Determine the [x, y] coordinate at the center of the cell enclosing the given text.  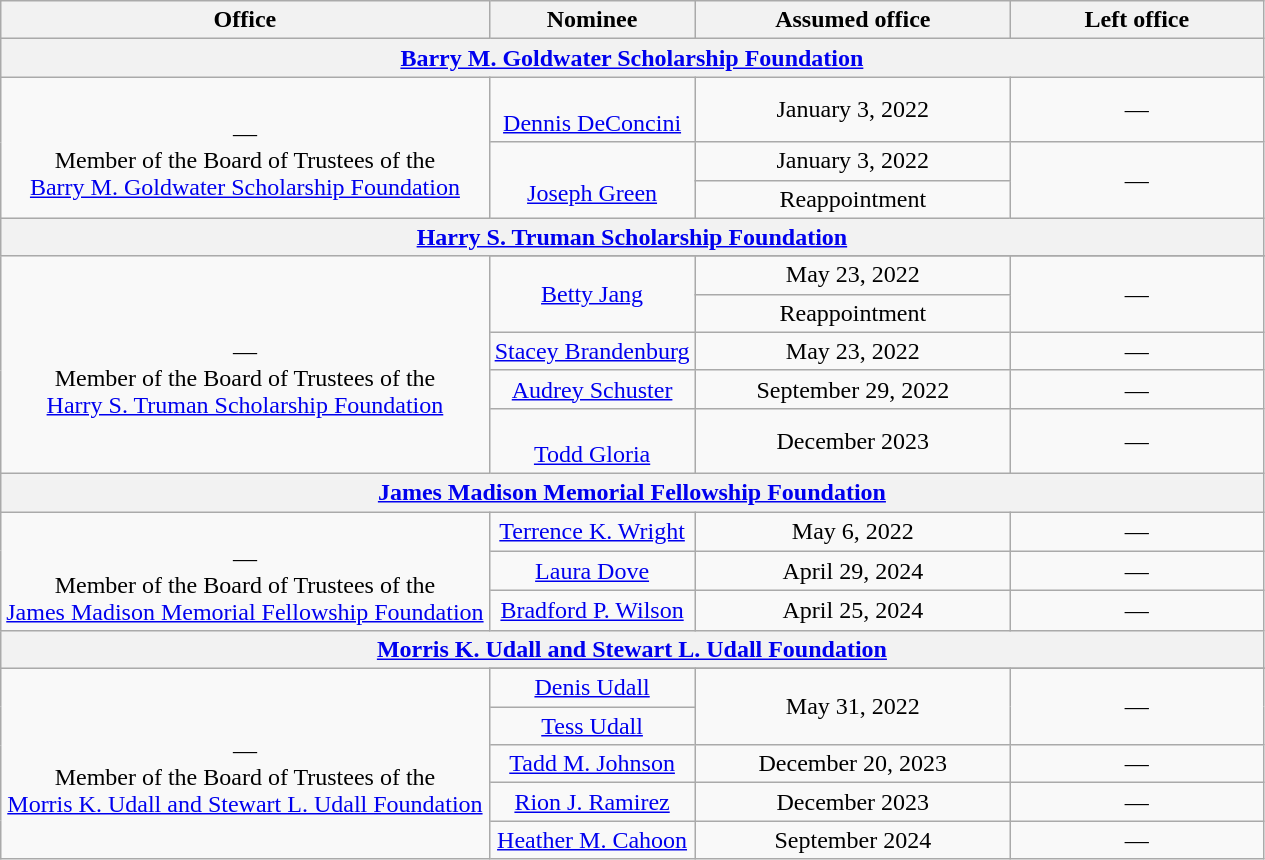
Joseph Green [592, 180]
Tadd M. Johnson [592, 764]
Assumed office [853, 20]
Terrence K. Wright [592, 532]
Heather M. Cahoon [592, 840]
James Madison Memorial Fellowship Foundation [632, 492]
Bradford P. Wilson [592, 611]
Tess Udall [592, 726]
Barry M. Goldwater Scholarship Foundation [632, 58]
Harry S. Truman Scholarship Foundation [632, 237]
Audrey Schuster [592, 389]
Office [245, 20]
April 29, 2024 [853, 571]
December 20, 2023 [853, 764]
Betty Jang [592, 294]
—Member of the Board of Trustees of theJames Madison Memorial Fellowship Foundation [245, 572]
Left office [1137, 20]
Rion J. Ramirez [592, 802]
Laura Dove [592, 571]
May 6, 2022 [853, 532]
Nominee [592, 20]
—Member of the Board of Trustees of theBarry M. Goldwater Scholarship Foundation [245, 148]
May 31, 2022 [853, 707]
September 2024 [853, 840]
Stacey Brandenburg [592, 351]
—Member of the Board of Trustees of theHarry S. Truman Scholarship Foundation [245, 364]
September 29, 2022 [853, 389]
Todd Gloria [592, 440]
Morris K. Udall and Stewart L. Udall Foundation [632, 650]
—Member of the Board of Trustees of theMorris K. Udall and Stewart L. Udall Foundation [245, 764]
April 25, 2024 [853, 611]
Denis Udall [592, 688]
Dennis DeConcini [592, 110]
